Provide the (X, Y) coordinate of the cell's center where the given text is located.  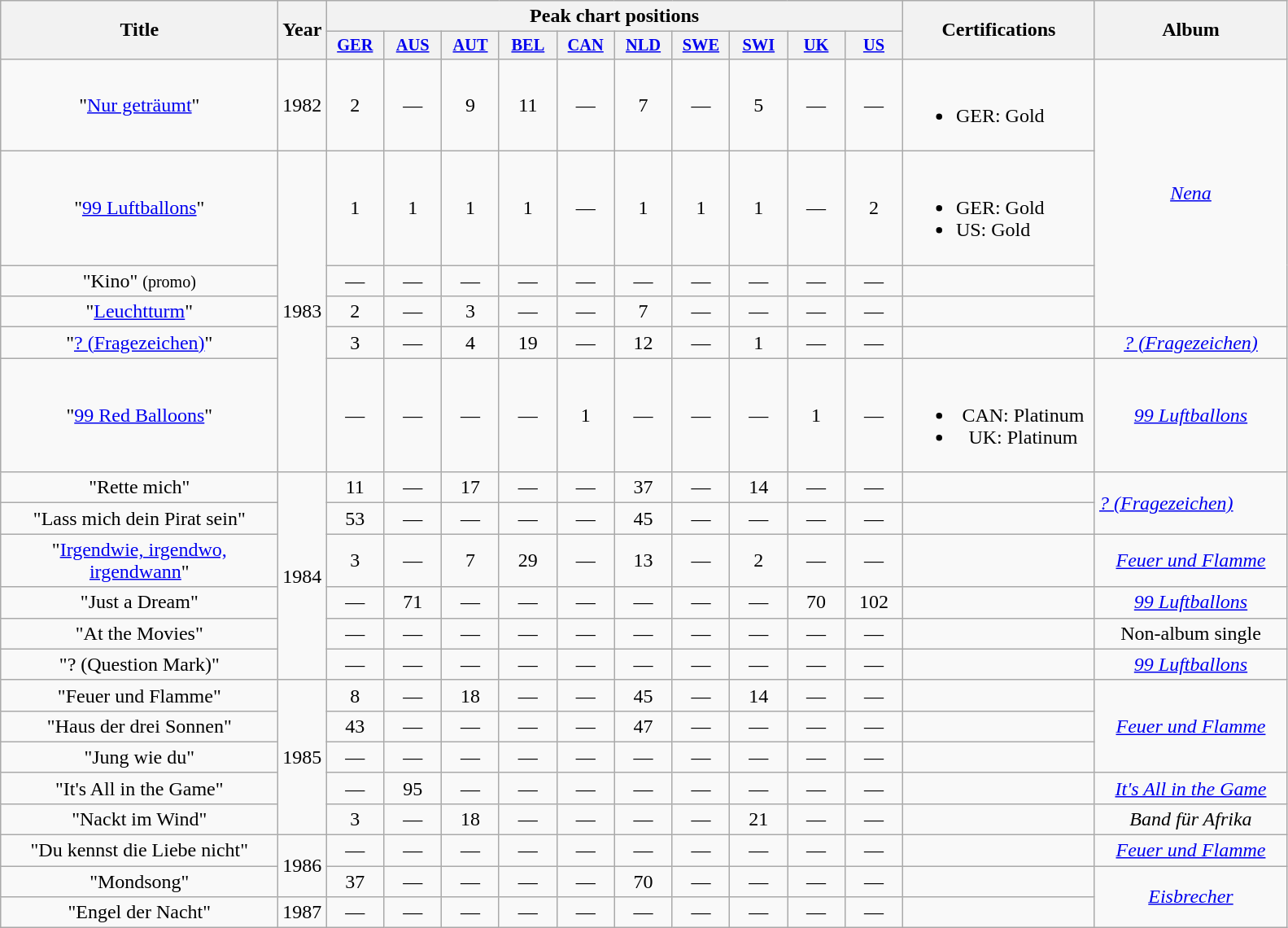
4 (470, 343)
19 (527, 343)
"Feuer und Flamme" (140, 695)
Nena (1190, 192)
"Leuchtturm" (140, 312)
21 (758, 819)
8 (355, 695)
Non-album single (1190, 633)
"Lass mich dein Pirat sein" (140, 519)
29 (527, 560)
102 (874, 602)
17 (470, 488)
"Mondsong" (140, 882)
GER: GoldUS: Gold (998, 208)
CAN: PlatinumUK: Platinum (998, 415)
9 (470, 104)
"Nur geträumt" (140, 104)
"Just a Dream" (140, 602)
US (874, 46)
12 (643, 343)
Band für Afrika (1190, 819)
13 (643, 560)
CAN (586, 46)
Album (1190, 30)
Certifications (998, 30)
Title (140, 30)
BEL (527, 46)
43 (355, 726)
"Irgendwie, irgendwo, irgendwann" (140, 560)
"? (Fragezeichen)" (140, 343)
NLD (643, 46)
GER (355, 46)
UK (817, 46)
1986 (303, 866)
95 (413, 788)
Eisbrecher (1190, 897)
"It's All in the Game" (140, 788)
SWE (701, 46)
"Jung wie du" (140, 757)
5 (758, 104)
"Kino" (promo) (140, 281)
SWI (758, 46)
"99 Luftballons" (140, 208)
1983 (303, 312)
Peak chart positions (615, 16)
Year (303, 30)
GER: Gold (998, 104)
AUS (413, 46)
"Nackt im Wind" (140, 819)
1984 (303, 576)
53 (355, 519)
71 (413, 602)
1982 (303, 104)
"? (Question Mark)" (140, 664)
"Haus der drei Sonnen" (140, 726)
It's All in the Game (1190, 788)
"At the Movies" (140, 633)
"99 Red Balloons" (140, 415)
AUT (470, 46)
1985 (303, 757)
47 (643, 726)
"Engel der Nacht" (140, 913)
1987 (303, 913)
"Du kennst die Liebe nicht" (140, 851)
"Rette mich" (140, 488)
